Extract the (X, Y) coordinate from the center of the cell holding the provided text.  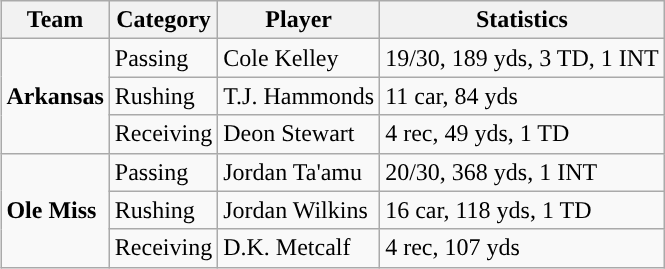
Team (55, 20)
Deon Stewart (299, 134)
Ole Miss (55, 210)
19/30, 189 yds, 3 TD, 1 INT (522, 58)
Arkansas (55, 96)
Player (299, 20)
Category (163, 20)
11 car, 84 yds (522, 96)
4 rec, 49 yds, 1 TD (522, 134)
Jordan Ta'amu (299, 172)
20/30, 368 yds, 1 INT (522, 172)
Cole Kelley (299, 58)
4 rec, 107 yds (522, 248)
16 car, 118 yds, 1 TD (522, 210)
Jordan Wilkins (299, 210)
D.K. Metcalf (299, 248)
Statistics (522, 20)
T.J. Hammonds (299, 96)
